From the cell containing the given text, extract its center point as [x, y] coordinate. 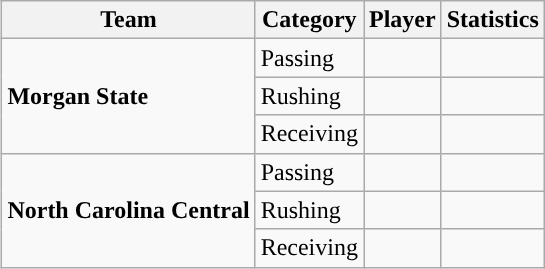
Category [309, 20]
Morgan State [128, 96]
North Carolina Central [128, 210]
Team [128, 20]
Player [403, 20]
Statistics [492, 20]
